Locate the cell with the specified text and output its [X, Y] center coordinate. 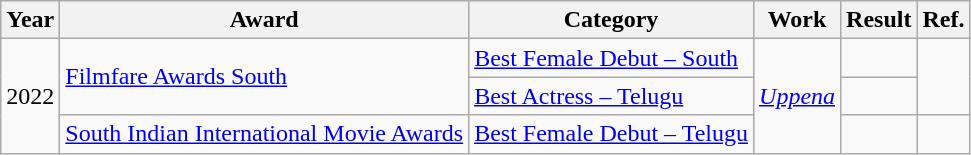
Year [30, 20]
Award [264, 20]
Best Female Debut – Telugu [612, 134]
Work [798, 20]
Ref. [944, 20]
Best Actress – Telugu [612, 96]
2022 [30, 96]
Best Female Debut – South [612, 58]
Uppena [798, 96]
Result [879, 20]
Filmfare Awards South [264, 77]
South Indian International Movie Awards [264, 134]
Category [612, 20]
